For the text-containing cell, return its midpoint in [X, Y] coordinate format. 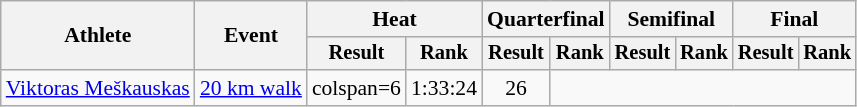
Viktoras Meškauskas [98, 88]
Quarterfinal [546, 19]
Athlete [98, 36]
colspan=6 [356, 88]
Heat [394, 19]
Final [794, 19]
Semifinal [672, 19]
Event [251, 36]
20 km walk [251, 88]
26 [516, 88]
1:33:24 [444, 88]
